Provide the (x, y) coordinate of the cell's center where the given text is located.  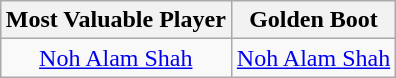
Golden Boot (313, 20)
Most Valuable Player (116, 20)
